Extract the [x, y] coordinate from the center of the cell holding the provided text.  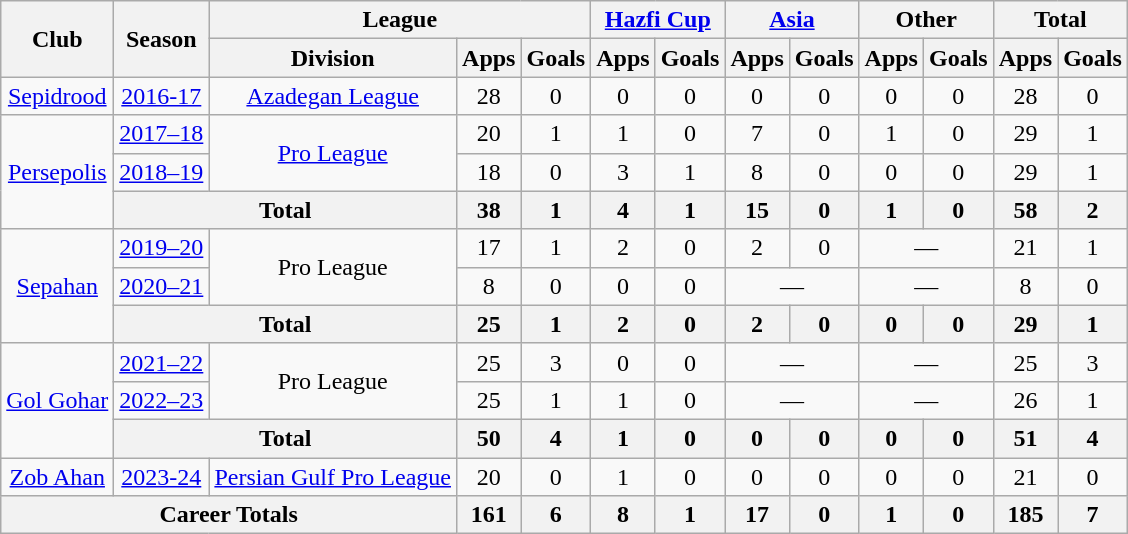
Persian Gulf Pro League [333, 477]
38 [489, 210]
2023-24 [162, 477]
2022–23 [162, 400]
Gol Gohar [58, 400]
Sepahan [58, 286]
2020–21 [162, 286]
Persepolis [58, 172]
Club [58, 39]
51 [1025, 438]
Asia [792, 20]
18 [489, 172]
Sepidrood [58, 96]
58 [1025, 210]
2018–19 [162, 172]
15 [757, 210]
Azadegan League [333, 96]
Zob Ahan [58, 477]
161 [489, 515]
Hazfi Cup [658, 20]
Other [926, 20]
League [400, 20]
Career Totals [229, 515]
2017–18 [162, 134]
26 [1025, 400]
185 [1025, 515]
50 [489, 438]
Division [333, 58]
6 [556, 515]
2021–22 [162, 362]
2016-17 [162, 96]
2019–20 [162, 248]
Season [162, 39]
